Return [x, y] of the center of cell containing provided text 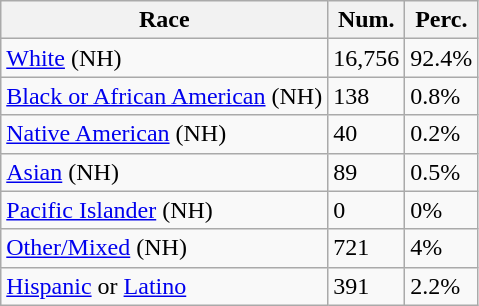
391 [366, 286]
Race [164, 20]
92.4% [442, 58]
4% [442, 248]
Hispanic or Latino [164, 286]
Perc. [442, 20]
89 [366, 172]
Native American (NH) [164, 134]
16,756 [366, 58]
40 [366, 134]
Pacific Islander (NH) [164, 210]
0.2% [442, 134]
2.2% [442, 286]
138 [366, 96]
Num. [366, 20]
0 [366, 210]
Asian (NH) [164, 172]
0.8% [442, 96]
0.5% [442, 172]
0% [442, 210]
Black or African American (NH) [164, 96]
White (NH) [164, 58]
Other/Mixed (NH) [164, 248]
721 [366, 248]
